Extract the (x, y) coordinate from the center of the cell holding the provided text.  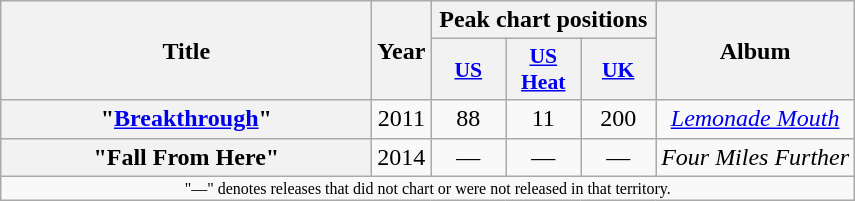
UK (618, 70)
88 (468, 119)
2014 (402, 157)
2011 (402, 119)
"—" denotes releases that did not chart or were not released in that territory. (428, 188)
200 (618, 119)
11 (544, 119)
Title (186, 50)
Year (402, 50)
Lemonade Mouth (756, 119)
"Breakthrough" (186, 119)
USHeat (544, 70)
Peak chart positions (544, 20)
Album (756, 50)
US (468, 70)
"Fall From Here" (186, 157)
Four Miles Further (756, 157)
